For the text-containing cell, return its midpoint in [X, Y] coordinate format. 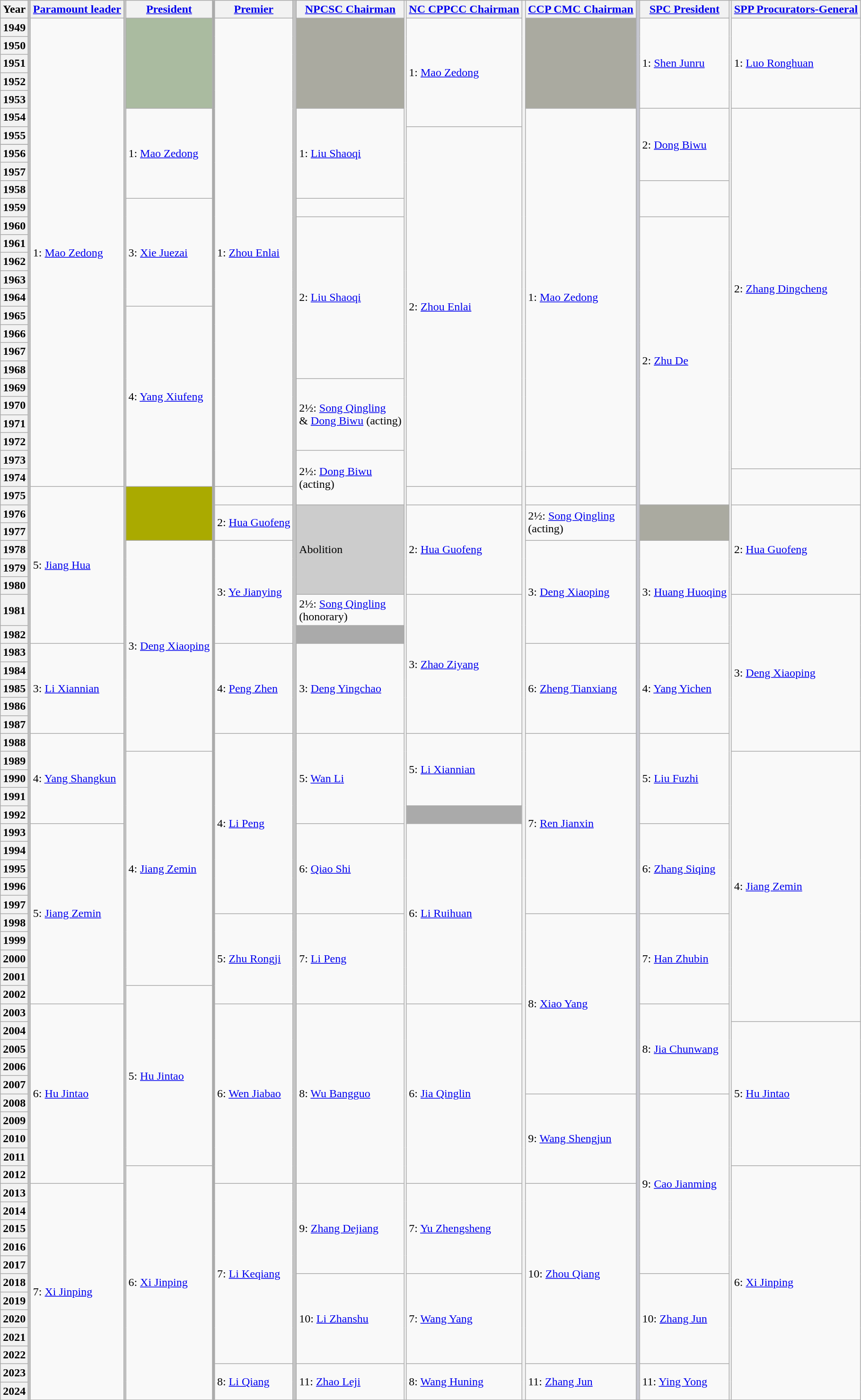
8: Wu Bangguo [351, 1094]
5: Li Xiannian [464, 769]
1979 [14, 568]
2021 [14, 1337]
2007 [14, 1084]
1962 [14, 262]
1: Zhou Enlai [254, 253]
2: Zhu De [685, 361]
2013 [14, 1193]
2024 [14, 1391]
8: Li Qiang [254, 1382]
10: Zhang Jun [685, 1319]
8: Jia Chunwang [685, 1048]
1966 [14, 334]
1978 [14, 550]
2005 [14, 1048]
1983 [14, 652]
6: Wen Jiabao [254, 1094]
1973 [14, 459]
Abolition [351, 549]
3: Li Xiannian [77, 688]
7: Han Zhubin [685, 959]
3: Deng Yingchao [351, 688]
1995 [14, 869]
1972 [14, 441]
NPCSC Chairman [351, 9]
2004 [14, 1030]
2009 [14, 1121]
1963 [14, 280]
2½: Dong Biwu(acting) [351, 477]
1957 [14, 171]
1984 [14, 670]
7: Wang Yang [464, 1319]
9: Wang Shengjun [581, 1139]
11: Zhang Jun [581, 1382]
1994 [14, 851]
1989 [14, 760]
2011 [14, 1157]
8: Wang Huning [464, 1382]
2½: Song Qingling(honorary) [351, 610]
1964 [14, 298]
2017 [14, 1265]
2016 [14, 1247]
11: Zhao Leji [351, 1382]
2001 [14, 977]
1993 [14, 833]
2019 [14, 1301]
1956 [14, 153]
1965 [14, 316]
SPP Procurators-General [796, 9]
1999 [14, 941]
1974 [14, 477]
1990 [14, 778]
11: Ying Yong [685, 1382]
7: Xi Jinping [77, 1292]
2: Zhou Enlai [464, 307]
1958 [14, 189]
1953 [14, 99]
1968 [14, 370]
7: Yu Zhengsheng [464, 1229]
1: Liu Shaoqi [351, 153]
6: Qiao Shi [351, 869]
7: Li Keqiang [254, 1274]
10: Li Zhanshu [351, 1319]
1951 [14, 63]
6: Jia Qinglin [464, 1094]
7: Li Peng [351, 959]
1950 [14, 45]
1954 [14, 117]
9: Zhang Dejiang [351, 1229]
2003 [14, 1013]
1970 [14, 405]
2022 [14, 1355]
1969 [14, 387]
2010 [14, 1139]
2023 [14, 1373]
2006 [14, 1066]
2014 [14, 1211]
1998 [14, 923]
2012 [14, 1175]
1987 [14, 724]
6: Zheng Tianxiang [581, 688]
1971 [14, 423]
2008 [14, 1103]
2: Dong Biwu [685, 144]
1949 [14, 27]
President [169, 9]
1959 [14, 207]
1967 [14, 352]
2018 [14, 1283]
5: Jiang Zemin [77, 914]
4: Yang Xiufeng [169, 396]
10: Zhou Qiang [581, 1274]
1985 [14, 688]
3: Ye Jianying [254, 592]
4: Peng Zhen [254, 688]
NC CPPCC Chairman [464, 9]
5: Zhu Rongji [254, 959]
1975 [14, 495]
Premier [254, 9]
3: Zhao Ziyang [464, 664]
2000 [14, 959]
7: Ren Jianxin [581, 823]
6: Li Ruihuan [464, 914]
1991 [14, 796]
2: Liu Shaoqi [351, 298]
6: Zhang Siqing [685, 869]
4: Yang Shangkun [77, 778]
5: Jiang Hua [77, 565]
1988 [14, 742]
5: Wan Li [351, 778]
3: Xie Juezai [169, 252]
4: Yang Yichen [685, 688]
3: Huang Huoqing [685, 592]
SPC President [685, 9]
1955 [14, 135]
1960 [14, 226]
2½: Song Qingling(acting) [581, 522]
1986 [14, 706]
1976 [14, 513]
2020 [14, 1319]
1: Shen Junru [685, 63]
2½: Song Qingling& Dong Biwu (acting) [351, 414]
1982 [14, 634]
1952 [14, 81]
1992 [14, 814]
CCP CMC Chairman [581, 9]
8: Xiao Yang [581, 1004]
5: Liu Fuzhi [685, 778]
2002 [14, 995]
1981 [14, 610]
1996 [14, 887]
6: Hu Jintao [77, 1094]
9: Cao Jianming [685, 1184]
1977 [14, 532]
1: Luo Ronghuan [796, 63]
1980 [14, 586]
2: Zhang Dingcheng [796, 289]
2015 [14, 1229]
Paramount leader [77, 9]
4: Li Peng [254, 823]
Year [14, 9]
1961 [14, 244]
1997 [14, 905]
